Locate the cell with the specified text and output its (x, y) center coordinate. 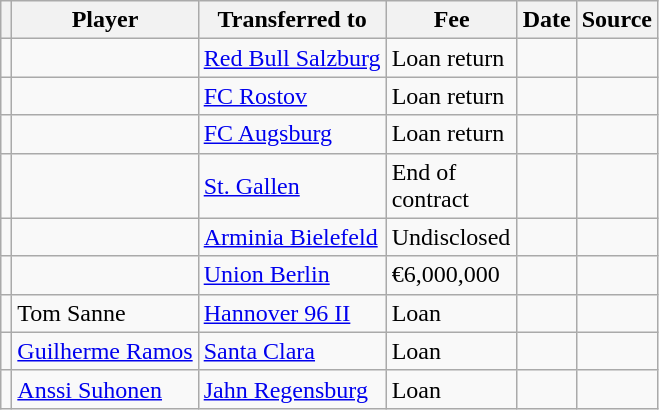
Santa Clara (292, 351)
St. Gallen (292, 186)
Date (546, 20)
Union Berlin (292, 275)
Undisclosed (452, 237)
€6,000,000 (452, 275)
Fee (452, 20)
Jahn Regensburg (292, 389)
Arminia Bielefeld (292, 237)
Source (616, 20)
FC Rostov (292, 96)
End of contract (452, 186)
FC Augsburg (292, 134)
Red Bull Salzburg (292, 58)
Guilherme Ramos (105, 351)
Anssi Suhonen (105, 389)
Transferred to (292, 20)
Hannover 96 II (292, 313)
Player (105, 20)
Tom Sanne (105, 313)
